From the cell containing the given text, extract its center point as (X, Y) coordinate. 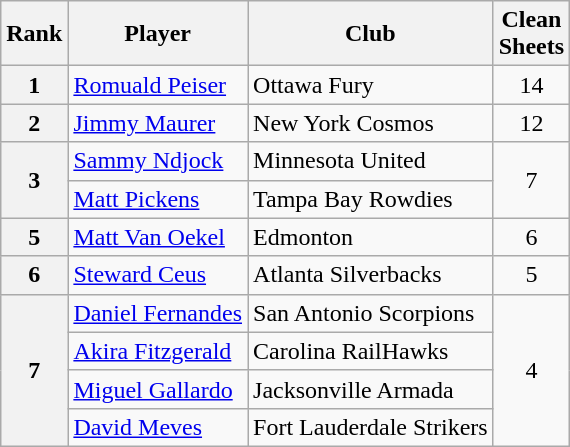
Jacksonville Armada (371, 389)
San Antonio Scorpions (371, 313)
Matt Pickens (158, 199)
Carolina RailHawks (371, 351)
David Meves (158, 427)
New York Cosmos (371, 123)
Rank (34, 34)
Steward Ceus (158, 275)
Matt Van Oekel (158, 237)
4 (531, 370)
Fort Lauderdale Strikers (371, 427)
14 (531, 85)
Ottawa Fury (371, 85)
1 (34, 85)
Sammy Ndjock (158, 161)
3 (34, 180)
Player (158, 34)
Jimmy Maurer (158, 123)
Miguel Gallardo (158, 389)
Edmonton (371, 237)
Akira Fitzgerald (158, 351)
Minnesota United (371, 161)
CleanSheets (531, 34)
Club (371, 34)
Atlanta Silverbacks (371, 275)
Romuald Peiser (158, 85)
Tampa Bay Rowdies (371, 199)
Daniel Fernandes (158, 313)
12 (531, 123)
2 (34, 123)
